Extract the [X, Y] coordinate from the center of the cell holding the provided text.  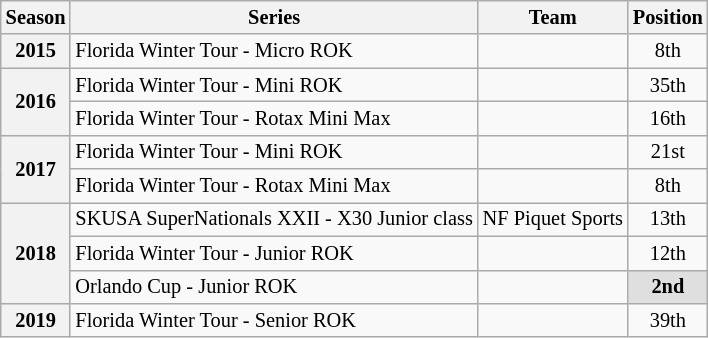
Position [668, 17]
12th [668, 253]
2015 [36, 51]
Series [274, 17]
NF Piquet Sports [553, 219]
Orlando Cup - Junior ROK [274, 287]
Florida Winter Tour - Senior ROK [274, 320]
2nd [668, 287]
13th [668, 219]
Team [553, 17]
Florida Winter Tour - Micro ROK [274, 51]
2016 [36, 102]
39th [668, 320]
2019 [36, 320]
2017 [36, 168]
Florida Winter Tour - Junior ROK [274, 253]
SKUSA SuperNationals XXII - X30 Junior class [274, 219]
21st [668, 152]
Season [36, 17]
2018 [36, 252]
16th [668, 118]
35th [668, 85]
